For the text-containing cell, return its midpoint in [X, Y] coordinate format. 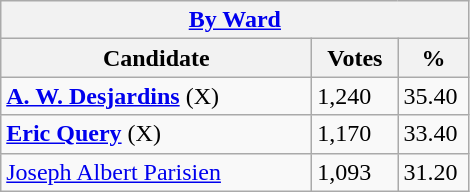
Joseph Albert Parisien [156, 172]
By Ward [235, 20]
Eric Query (X) [156, 134]
A. W. Desjardins (X) [156, 96]
1,093 [355, 172]
33.40 [434, 134]
31.20 [434, 172]
Candidate [156, 58]
1,170 [355, 134]
Votes [355, 58]
% [434, 58]
35.40 [434, 96]
1,240 [355, 96]
